From the cell containing the given text, extract its center point as [x, y] coordinate. 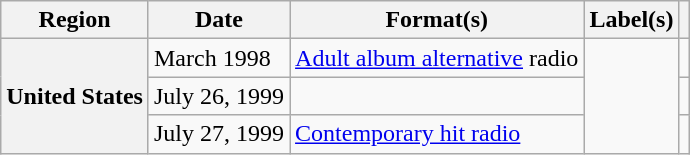
Date [218, 20]
March 1998 [218, 58]
Contemporary hit radio [437, 134]
Region [75, 20]
United States [75, 96]
Format(s) [437, 20]
Adult album alternative radio [437, 58]
Label(s) [632, 20]
July 26, 1999 [218, 96]
July 27, 1999 [218, 134]
